Output the [x, y] coordinate of the center of the cell containing the given text.  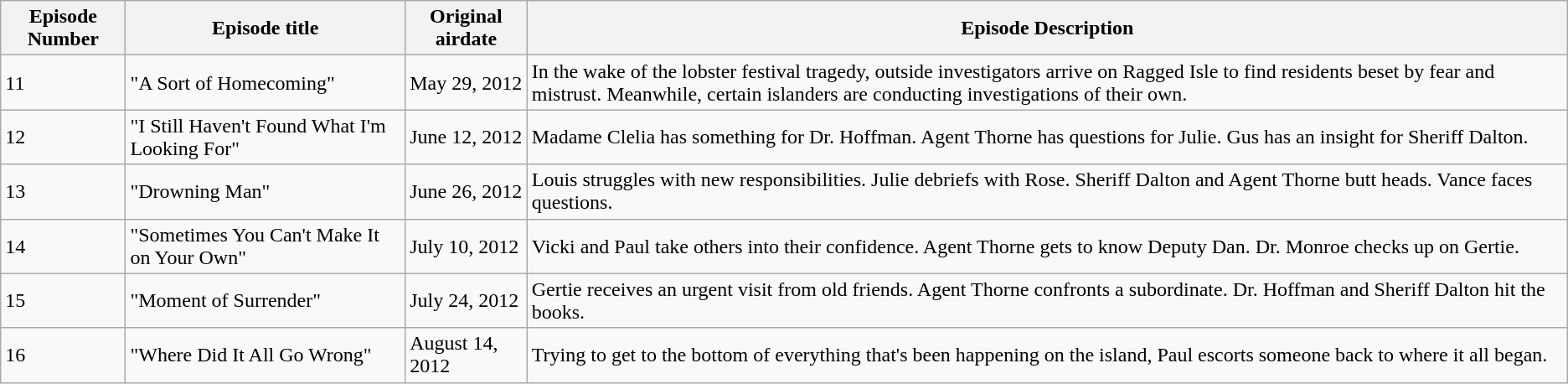
June 12, 2012 [467, 138]
"Where Did It All Go Wrong" [266, 355]
"A Sort of Homecoming" [266, 82]
"Moment of Surrender" [266, 300]
11 [64, 82]
13 [64, 191]
July 24, 2012 [467, 300]
Episode Description [1047, 29]
"I Still Haven't Found What I'm Looking For" [266, 138]
Original airdate [467, 29]
"Sometimes You Can't Make It on Your Own" [266, 246]
Gertie receives an urgent visit from old friends. Agent Thorne confronts a subordinate. Dr. Hoffman and Sheriff Dalton hit the books. [1047, 300]
Vicki and Paul take others into their confidence. Agent Thorne gets to know Deputy Dan. Dr. Monroe checks up on Gertie. [1047, 246]
June 26, 2012 [467, 191]
Louis struggles with new responsibilities. Julie debriefs with Rose. Sheriff Dalton and Agent Thorne butt heads. Vance faces questions. [1047, 191]
15 [64, 300]
16 [64, 355]
Episode Number [64, 29]
July 10, 2012 [467, 246]
May 29, 2012 [467, 82]
August 14, 2012 [467, 355]
14 [64, 246]
"Drowning Man" [266, 191]
Trying to get to the bottom of everything that's been happening on the island, Paul escorts someone back to where it all began. [1047, 355]
12 [64, 138]
Episode title [266, 29]
Madame Clelia has something for Dr. Hoffman. Agent Thorne has questions for Julie. Gus has an insight for Sheriff Dalton. [1047, 138]
